Return (X, Y) of the center of cell containing provided text 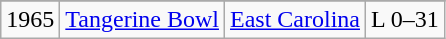
Tangerine Bowl (142, 20)
1965 (30, 20)
L 0–31 (406, 20)
East Carolina (294, 20)
